Capture the cell that displays the provided text and extract its [X, Y] central coordinate. 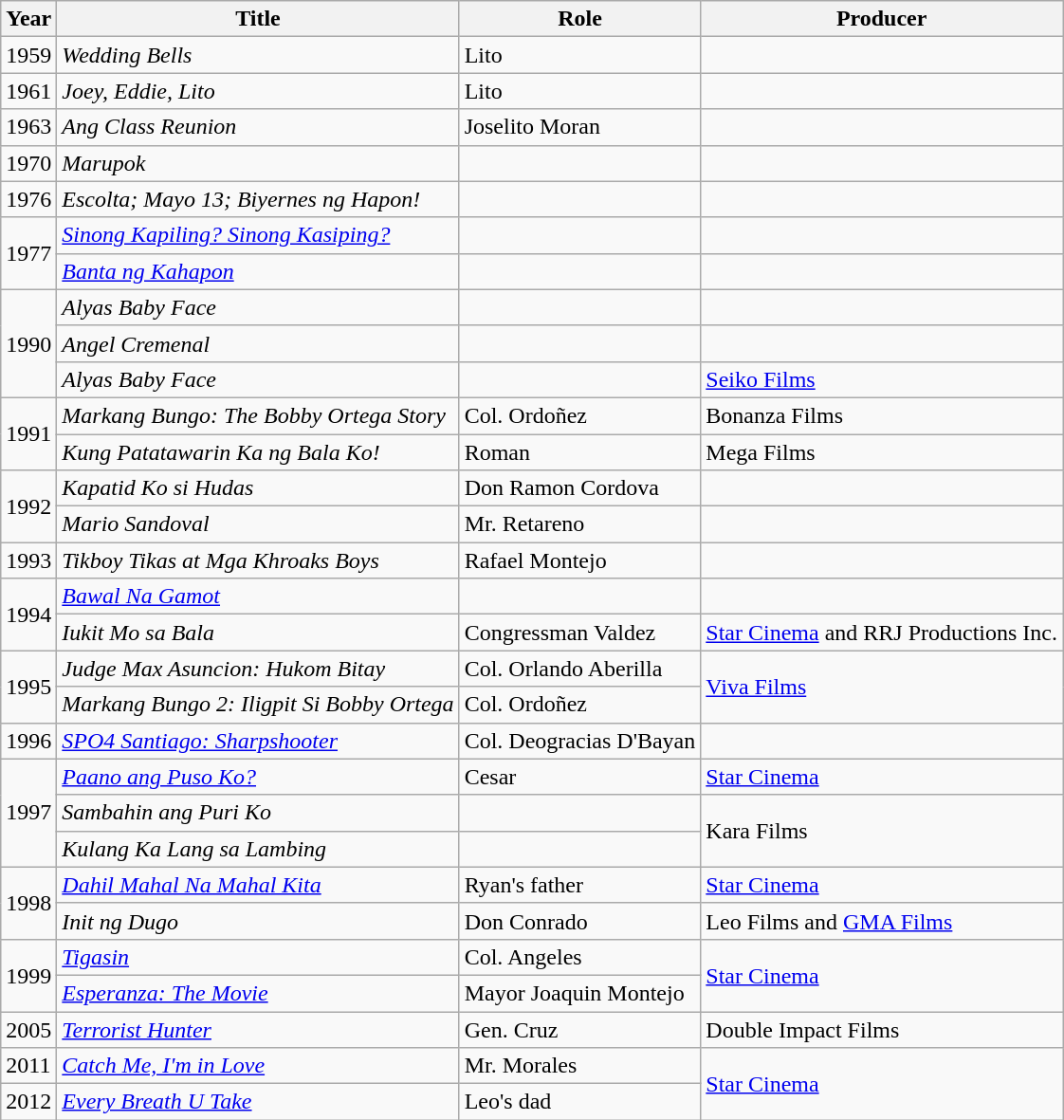
Bawal Na Gamot [258, 597]
Role [580, 19]
SPO4 Santiago: Sharpshooter [258, 741]
Judge Max Asuncion: Hukom Bitay [258, 669]
Sambahin ang Puri Ko [258, 813]
1997 [28, 813]
Iukit Mo sa Bala [258, 633]
1976 [28, 199]
1992 [28, 506]
Init ng Dugo [258, 921]
Kapatid Ko si Hudas [258, 488]
Ang Class Reunion [258, 127]
Terrorist Hunter [258, 1029]
Every Breath U Take [258, 1102]
Gen. Cruz [580, 1029]
1959 [28, 55]
Bonanza Films [882, 415]
Title [258, 19]
Roman [580, 452]
Mayor Joaquin Montejo [580, 993]
Tigasin [258, 957]
Marupok [258, 163]
Producer [882, 19]
Year [28, 19]
2011 [28, 1066]
Cesar [580, 777]
2005 [28, 1029]
Mr. Retareno [580, 524]
1963 [28, 127]
2012 [28, 1102]
1998 [28, 903]
1961 [28, 91]
Mega Films [882, 452]
Kulang Ka Lang sa Lambing [258, 849]
1994 [28, 615]
1977 [28, 253]
Paano ang Puso Ko? [258, 777]
Banta ng Kahapon [258, 271]
1970 [28, 163]
Dahil Mahal Na Mahal Kita [258, 885]
1995 [28, 687]
Ryan's father [580, 885]
Double Impact Films [882, 1029]
Mr. Morales [580, 1066]
Catch Me, I'm in Love [258, 1066]
Mario Sandoval [258, 524]
Escolta; Mayo 13; Biyernes ng Hapon! [258, 199]
Joselito Moran [580, 127]
Rafael Montejo [580, 560]
Leo Films and GMA Films [882, 921]
1991 [28, 433]
Viva Films [882, 687]
Markang Bungo 2: Iligpit Si Bobby Ortega [258, 705]
Sinong Kapiling? Sinong Kasiping? [258, 235]
Congressman Valdez [580, 633]
Joey, Eddie, Lito [258, 91]
Seiko Films [882, 379]
Col. Deogracias D'Bayan [580, 741]
Star Cinema and RRJ Productions Inc. [882, 633]
Esperanza: The Movie [258, 993]
Leo's dad [580, 1102]
1996 [28, 741]
Wedding Bells [258, 55]
1993 [28, 560]
Don Ramon Cordova [580, 488]
Tikboy Tikas at Mga Khroaks Boys [258, 560]
Kara Films [882, 831]
Kung Patatawarin Ka ng Bala Ko! [258, 452]
Col. Angeles [580, 957]
Angel Cremenal [258, 343]
Don Conrado [580, 921]
1999 [28, 975]
Markang Bungo: The Bobby Ortega Story [258, 415]
Col. Orlando Aberilla [580, 669]
1990 [28, 343]
